Provide the [x, y] coordinate of the cell's center where the given text is located.  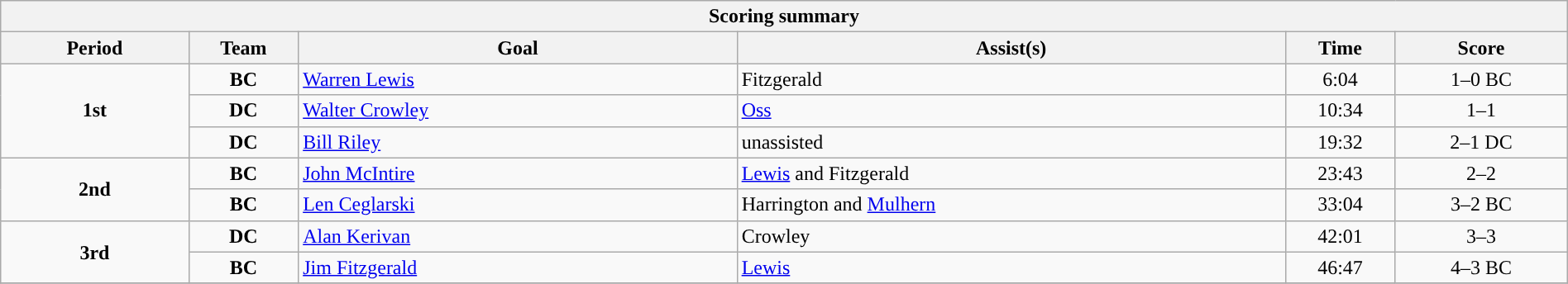
Len Ceglarski [518, 205]
2nd [94, 189]
Lewis [1011, 267]
unassisted [1011, 142]
2–2 [1481, 173]
6:04 [1340, 79]
3–3 [1481, 236]
Assist(s) [1011, 48]
Jim Fitzgerald [518, 267]
Harrington and Mulhern [1011, 205]
Bill Riley [518, 142]
Alan Kerivan [518, 236]
Goal [518, 48]
Period [94, 48]
1–1 [1481, 111]
3rd [94, 252]
3–2 BC [1481, 205]
Warren Lewis [518, 79]
33:04 [1340, 205]
Score [1481, 48]
Time [1340, 48]
1–0 BC [1481, 79]
Fitzgerald [1011, 79]
Walter Crowley [518, 111]
46:47 [1340, 267]
Scoring summary [784, 17]
John McIntire [518, 173]
4–3 BC [1481, 267]
23:43 [1340, 173]
1st [94, 111]
Team [243, 48]
42:01 [1340, 236]
Oss [1011, 111]
Lewis and Fitzgerald [1011, 173]
19:32 [1340, 142]
2–1 DC [1481, 142]
10:34 [1340, 111]
Crowley [1011, 236]
